For the text-containing cell, return its midpoint in [X, Y] coordinate format. 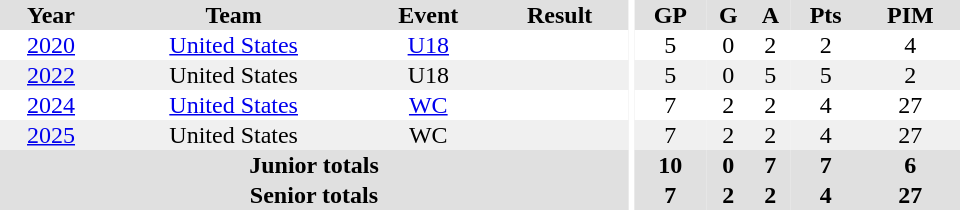
Pts [826, 15]
2024 [51, 105]
A [770, 15]
2020 [51, 45]
Result [560, 15]
GP [670, 15]
Year [51, 15]
Team [234, 15]
Junior totals [314, 165]
10 [670, 165]
PIM [910, 15]
G [728, 15]
Senior totals [314, 195]
Event [428, 15]
2022 [51, 75]
6 [910, 165]
2025 [51, 135]
